Identify which cell holds the provided text, then report its [X, Y] central coordinate. 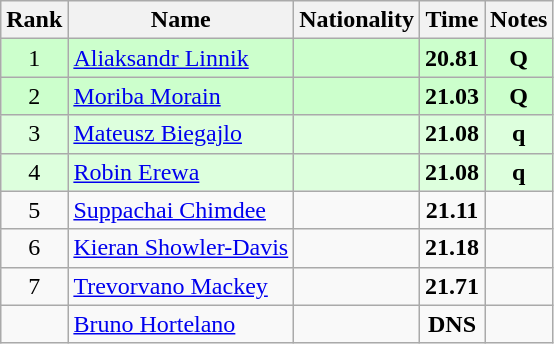
Mateusz Biegajlo [181, 134]
2 [34, 96]
Kieran Showler-Davis [181, 248]
Moriba Morain [181, 96]
Nationality [357, 20]
Time [452, 20]
21.18 [452, 248]
Aliaksandr Linnik [181, 58]
4 [34, 172]
Bruno Hortelano [181, 324]
21.11 [452, 210]
21.03 [452, 96]
Suppachai Chimdee [181, 210]
5 [34, 210]
3 [34, 134]
Robin Erewa [181, 172]
6 [34, 248]
DNS [452, 324]
Name [181, 20]
Rank [34, 20]
7 [34, 286]
Notes [519, 20]
Trevorvano Mackey [181, 286]
20.81 [452, 58]
21.71 [452, 286]
1 [34, 58]
